Provide the [x, y] coordinate of the cell's center where the given text is located.  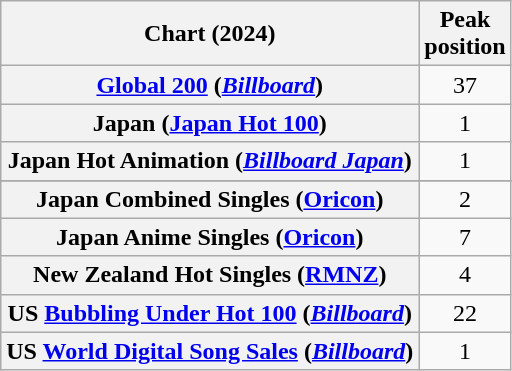
Japan (Japan Hot 100) [210, 123]
22 [465, 313]
New Zealand Hot Singles (RMNZ) [210, 275]
US Bubbling Under Hot 100 (Billboard) [210, 313]
Japan Anime Singles (Oricon) [210, 237]
Chart (2024) [210, 34]
7 [465, 237]
37 [465, 85]
4 [465, 275]
US World Digital Song Sales (Billboard) [210, 351]
Global 200 (Billboard) [210, 85]
Japan Hot Animation (Billboard Japan) [210, 161]
Japan Combined Singles (Oricon) [210, 199]
Peakposition [465, 34]
2 [465, 199]
